For the text-containing cell, return its midpoint in [x, y] coordinate format. 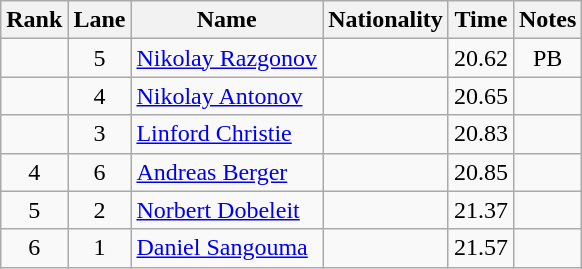
20.85 [480, 172]
Rank [34, 20]
21.37 [480, 210]
20.83 [480, 134]
Daniel Sangouma [227, 248]
20.62 [480, 58]
Linford Christie [227, 134]
Norbert Dobeleit [227, 210]
1 [100, 248]
PB [547, 58]
21.57 [480, 248]
Notes [547, 20]
Name [227, 20]
Time [480, 20]
Nationality [386, 20]
20.65 [480, 96]
Nikolay Antonov [227, 96]
Andreas Berger [227, 172]
Lane [100, 20]
2 [100, 210]
3 [100, 134]
Nikolay Razgonov [227, 58]
